Locate the cell with the specified text and output its [X, Y] center coordinate. 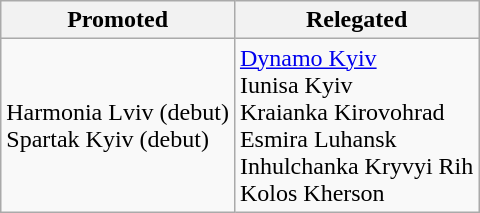
Relegated [356, 20]
Harmonia Lviv (debut)Spartak Kyiv (debut) [118, 126]
Dynamo Kyiv Iunisa Kyiv Kraianka Kirovohrad Esmira Luhansk Inhulchanka Kryvyi Rih Kolos Kherson [356, 126]
Promoted [118, 20]
